Detect which cell encompasses the target text, then output its [X, Y] center coordinate. 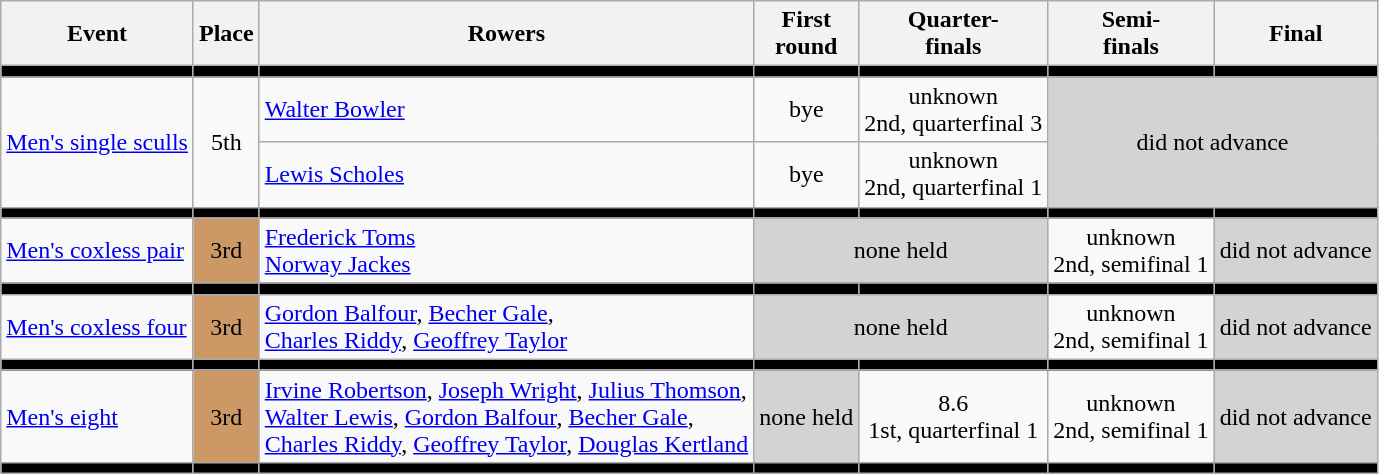
Semi-finals [1131, 34]
Men's single sculls [98, 142]
Place [226, 34]
Men's coxless pair [98, 250]
Irvine Robertson, Joseph Wright, Julius Thomson, Walter Lewis, Gordon Balfour, Becher Gale, Charles Riddy, Geoffrey Taylor, Douglas Kertland [506, 416]
5th [226, 142]
Men's eight [98, 416]
Lewis Scholes [506, 174]
8.6 1st, quarterfinal 1 [954, 416]
Event [98, 34]
Men's coxless four [98, 326]
Frederick Toms Norway Jackes [506, 250]
unknown 2nd, quarterfinal 3 [954, 110]
Walter Bowler [506, 110]
Quarter-finals [954, 34]
unknown 2nd, quarterfinal 1 [954, 174]
Rowers [506, 34]
Gordon Balfour, Becher Gale, Charles Riddy, Geoffrey Taylor [506, 326]
Final [1296, 34]
First round [806, 34]
